Pinpoint the cell where the given text exists, returning its (X, Y) midpoint coordinate. 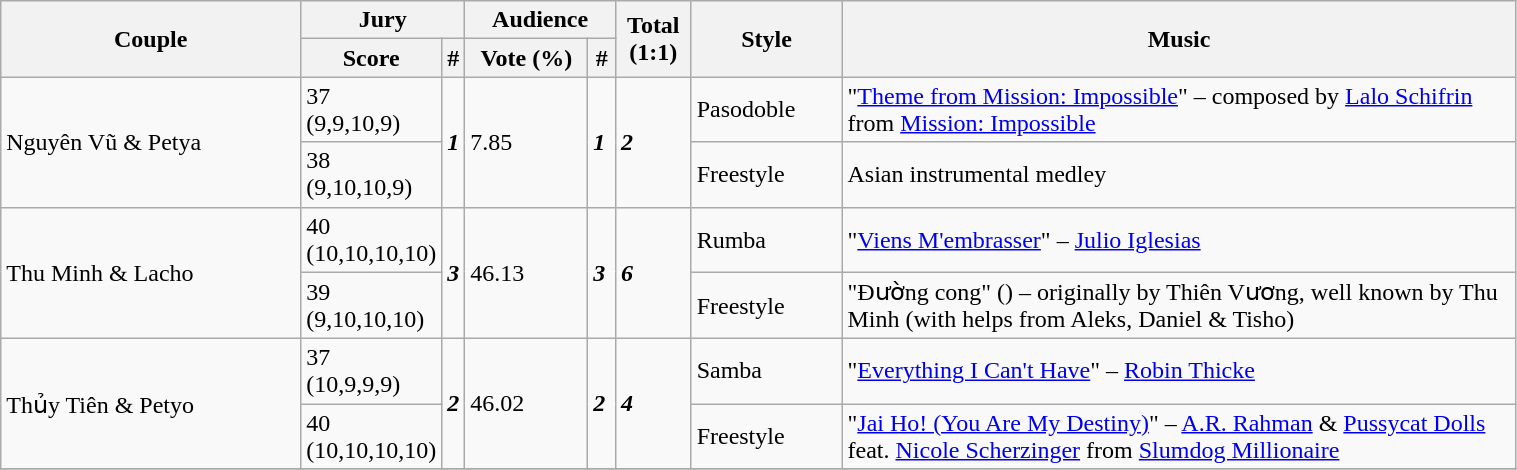
"Theme from Mission: Impossible" – composed by Lalo Schifrin from Mission: Impossible (1179, 110)
Music (1179, 39)
Audience (540, 20)
Vote (%) (526, 58)
Thủy Tiên & Petyo (151, 404)
Pasodoble (766, 110)
46.02 (526, 404)
Nguyên Vũ & Petya (151, 142)
Couple (151, 39)
37 (9,9,10,9) (372, 110)
Rumba (766, 240)
Score (372, 58)
4 (654, 404)
37 (10,9,9,9) (372, 372)
"Everything I Can't Have" – Robin Thicke (1179, 372)
Asian instrumental medley (1179, 174)
39 (9,10,10,10) (372, 306)
Samba (766, 372)
7.85 (526, 142)
"Viens M'embrasser" – Julio Iglesias (1179, 240)
38 (9,10,10,9) (372, 174)
Thu Minh & Lacho (151, 273)
6 (654, 273)
Jury (383, 20)
"Jai Ho! (You Are My Destiny)" – A.R. Rahman & Pussycat Dolls feat. Nicole Scherzinger from Slumdog Millionaire (1179, 436)
Total (1:1) (654, 39)
Style (766, 39)
46.13 (526, 273)
"Đường cong" () – originally by Thiên Vương, well known by Thu Minh (with helps from Aleks, Daniel & Tisho) (1179, 306)
